Scan for the cell matching the given text and deliver its [x, y] coordinate at center. 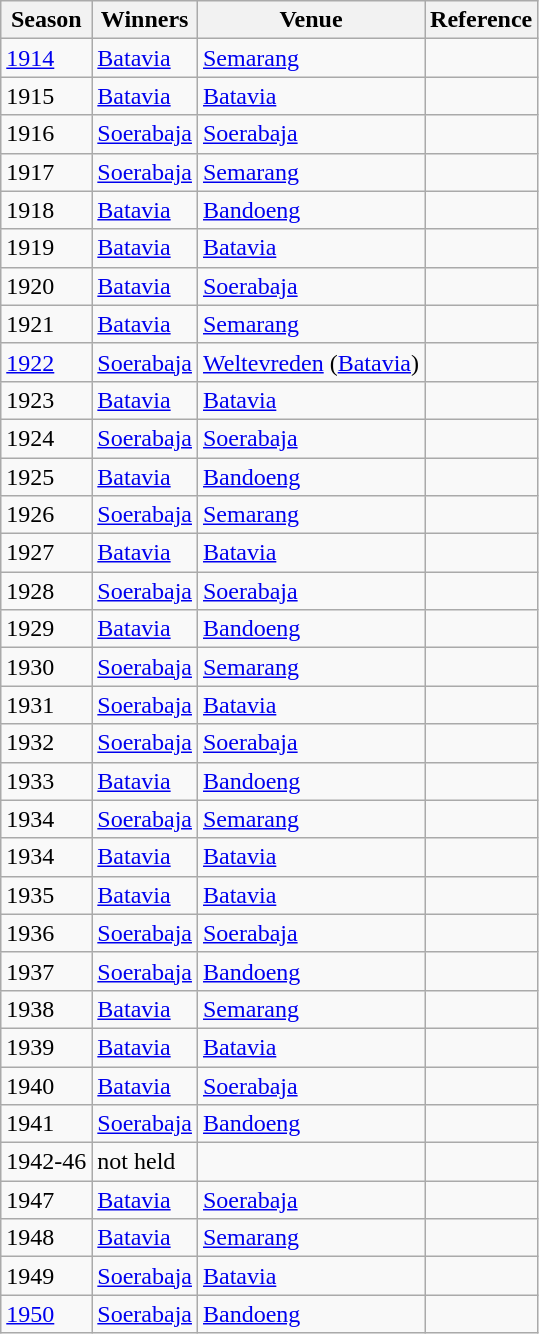
Weltevreden (Batavia) [310, 362]
Reference [482, 20]
1922 [46, 362]
1941 [46, 1124]
1928 [46, 591]
1917 [46, 172]
1947 [46, 1200]
1914 [46, 58]
1919 [46, 248]
1916 [46, 134]
1931 [46, 705]
1921 [46, 324]
1915 [46, 96]
1933 [46, 781]
Season [46, 20]
1942-46 [46, 1162]
Venue [310, 20]
1935 [46, 895]
1918 [46, 210]
1937 [46, 971]
1923 [46, 400]
1926 [46, 515]
1940 [46, 1085]
1924 [46, 438]
1927 [46, 553]
1929 [46, 629]
1936 [46, 933]
1930 [46, 667]
1948 [46, 1238]
1950 [46, 1314]
1949 [46, 1276]
1920 [46, 286]
Winners [145, 20]
1932 [46, 743]
not held [145, 1162]
1938 [46, 1009]
1939 [46, 1047]
1925 [46, 477]
